Scan for the cell matching the given text and deliver its [x, y] coordinate at center. 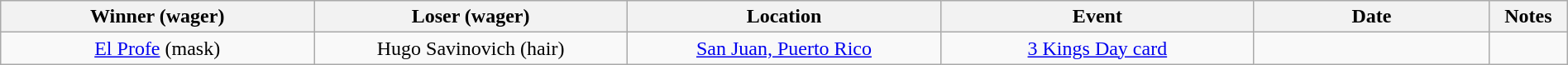
Winner (wager) [157, 17]
Loser (wager) [471, 17]
Location [784, 17]
Notes [1528, 17]
Date [1371, 17]
El Profe (mask) [157, 48]
3 Kings Day card [1097, 48]
Event [1097, 17]
San Juan, Puerto Rico [784, 48]
Hugo Savinovich (hair) [471, 48]
